Output the (X, Y) coordinate of the center of the cell containing the given text.  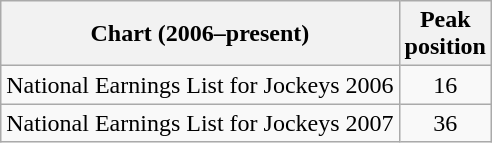
Chart (2006–present) (200, 34)
National Earnings List for Jockeys 2007 (200, 123)
36 (445, 123)
Peakposition (445, 34)
National Earnings List for Jockeys 2006 (200, 85)
16 (445, 85)
